Detect which cell encompasses the target text, then output its [X, Y] center coordinate. 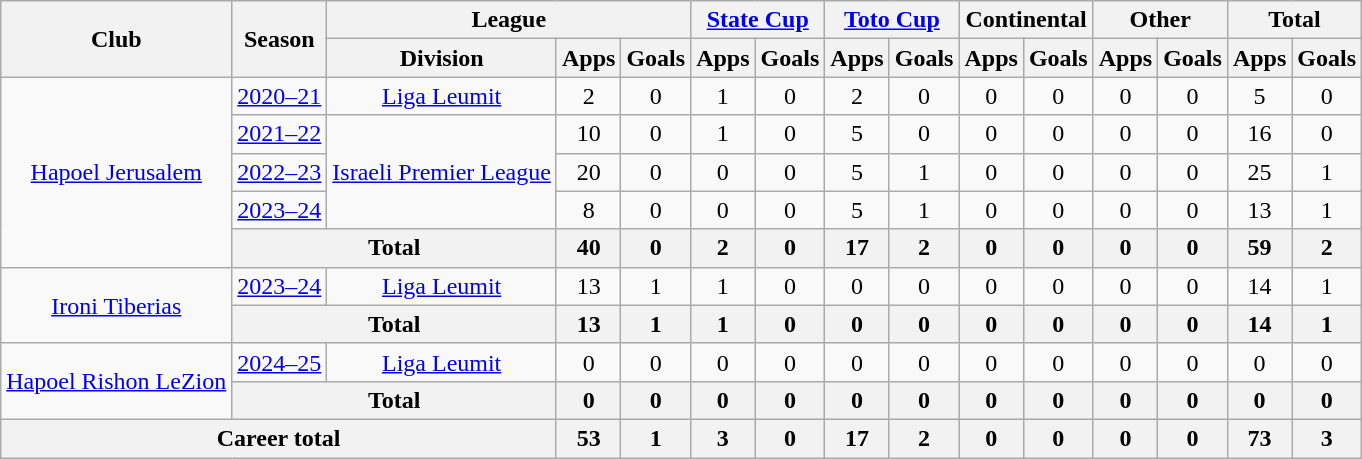
Other [1160, 20]
Israeli Premier League [442, 172]
73 [1259, 438]
Division [442, 58]
Continental [1026, 20]
Hapoel Rishon LeZion [116, 381]
20 [588, 172]
Toto Cup [892, 20]
Club [116, 39]
Season [280, 39]
League [509, 20]
Career total [279, 438]
8 [588, 210]
Hapoel Jerusalem [116, 172]
Ironi Tiberias [116, 305]
2020–21 [280, 96]
2022–23 [280, 172]
10 [588, 134]
40 [588, 248]
53 [588, 438]
59 [1259, 248]
25 [1259, 172]
2024–25 [280, 362]
16 [1259, 134]
2021–22 [280, 134]
State Cup [758, 20]
